Return [x, y] of the center of cell containing provided text 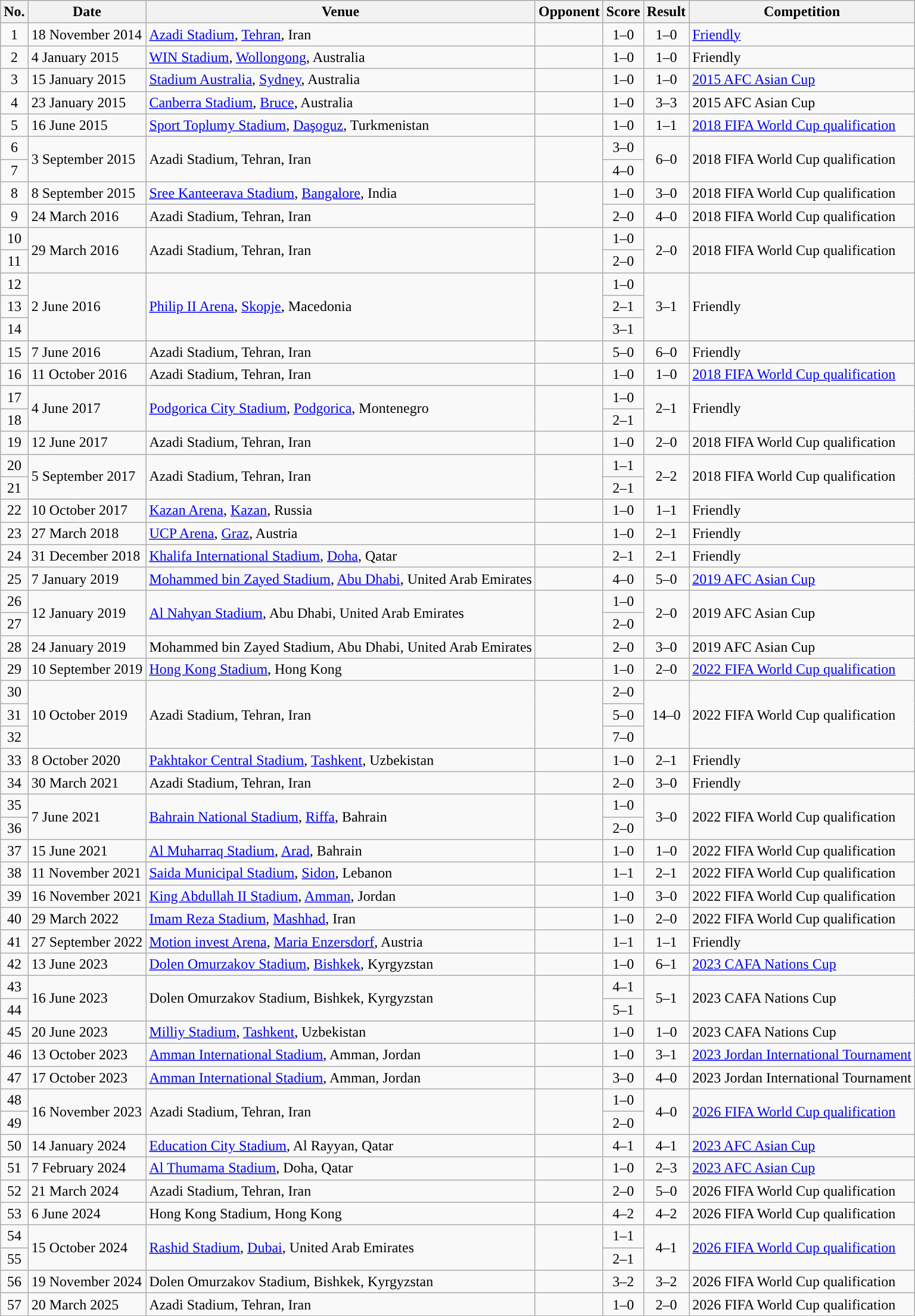
Pakhtakor Central Stadium, Tashkent, Uzbekistan [341, 760]
36 [14, 828]
16 June 2023 [87, 998]
13 [14, 307]
2–3 [666, 1168]
Philip II Arena, Skopje, Macedonia [341, 307]
2–2 [666, 477]
51 [14, 1168]
Opponent [569, 12]
8 October 2020 [87, 760]
7 June 2016 [87, 352]
Podgorica City Stadium, Podgorica, Montenegro [341, 409]
4 June 2017 [87, 409]
Al Thumama Stadium, Doha, Qatar [341, 1168]
Stadium Australia, Sydney, Australia [341, 80]
5 [14, 125]
Score [623, 12]
2 [14, 57]
26 [14, 601]
49 [14, 1123]
16 November 2021 [87, 896]
19 November 2024 [87, 1281]
Rashid Stadium, Dubai, United Arab Emirates [341, 1247]
1 [14, 35]
13 June 2023 [87, 964]
55 [14, 1259]
No. [14, 12]
45 [14, 1032]
33 [14, 760]
4 [14, 102]
32 [14, 738]
29 March 2016 [87, 250]
13 October 2023 [87, 1055]
King Abdullah II Stadium, Amman, Jordan [341, 896]
20 June 2023 [87, 1032]
Venue [341, 12]
Khalifa International Stadium, Doha, Qatar [341, 556]
7 June 2021 [87, 817]
17 October 2023 [87, 1078]
39 [14, 896]
11 November 2021 [87, 873]
53 [14, 1214]
22 [14, 511]
10 October 2017 [87, 511]
11 October 2016 [87, 375]
41 [14, 941]
3 September 2015 [87, 159]
44 [14, 1010]
Competition [802, 12]
7 January 2019 [87, 578]
24 March 2016 [87, 216]
Sport Toplumy Stadium, Daşoguz, Turkmenistan [341, 125]
6 [14, 148]
Canberra Stadium, Bruce, Australia [341, 102]
34 [14, 783]
16 November 2023 [87, 1112]
27 [14, 624]
15 June 2021 [87, 851]
12 June 2017 [87, 443]
10 September 2019 [87, 670]
7–0 [623, 738]
35 [14, 805]
15 [14, 352]
4 January 2015 [87, 57]
6–1 [666, 964]
29 [14, 670]
56 [14, 1281]
38 [14, 873]
Kazan Arena, Kazan, Russia [341, 511]
25 [14, 578]
10 October 2019 [87, 715]
WIN Stadium, Wollongong, Australia [341, 57]
9 [14, 216]
30 March 2021 [87, 783]
47 [14, 1078]
8 September 2015 [87, 193]
43 [14, 987]
15 January 2015 [87, 80]
24 January 2019 [87, 646]
Education City Stadium, Al Rayyan, Qatar [341, 1146]
12 [14, 284]
10 [14, 238]
20 March 2025 [87, 1304]
Al Muharraq Stadium, Arad, Bahrain [341, 851]
7 February 2024 [87, 1168]
6 June 2024 [87, 1214]
23 [14, 533]
14 [14, 329]
Al Nahyan Stadium, Abu Dhabi, United Arab Emirates [341, 612]
11 [14, 261]
31 [14, 715]
42 [14, 964]
3–3 [666, 102]
54 [14, 1236]
Date [87, 12]
20 [14, 465]
46 [14, 1055]
18 November 2014 [87, 35]
30 [14, 692]
27 March 2018 [87, 533]
52 [14, 1191]
Milliy Stadium, Tashkent, Uzbekistan [341, 1032]
18 [14, 420]
3 [14, 80]
27 September 2022 [87, 941]
31 December 2018 [87, 556]
57 [14, 1304]
24 [14, 556]
Result [666, 12]
28 [14, 646]
14 January 2024 [87, 1146]
12 January 2019 [87, 612]
8 [14, 193]
15 October 2024 [87, 1247]
14–0 [666, 715]
Motion invest Arena, Maria Enzersdorf, Austria [341, 941]
29 March 2022 [87, 919]
37 [14, 851]
16 [14, 375]
21 [14, 488]
21 March 2024 [87, 1191]
17 [14, 397]
23 January 2015 [87, 102]
5 September 2017 [87, 477]
48 [14, 1100]
Imam Reza Stadium, Mashhad, Iran [341, 919]
19 [14, 443]
Bahrain National Stadium, Riffa, Bahrain [341, 817]
16 June 2015 [87, 125]
40 [14, 919]
UCP Arena, Graz, Austria [341, 533]
Saida Municipal Stadium, Sidon, Lebanon [341, 873]
Sree Kanteerava Stadium, Bangalore, India [341, 193]
50 [14, 1146]
2 June 2016 [87, 307]
7 [14, 170]
